Scan for the cell matching the given text and deliver its (X, Y) coordinate at center. 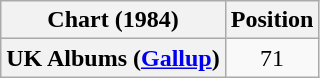
Position (272, 20)
Chart (1984) (113, 20)
71 (272, 58)
UK Albums (Gallup) (113, 58)
